Determine the (X, Y) coordinate at the center of the cell enclosing the given text.  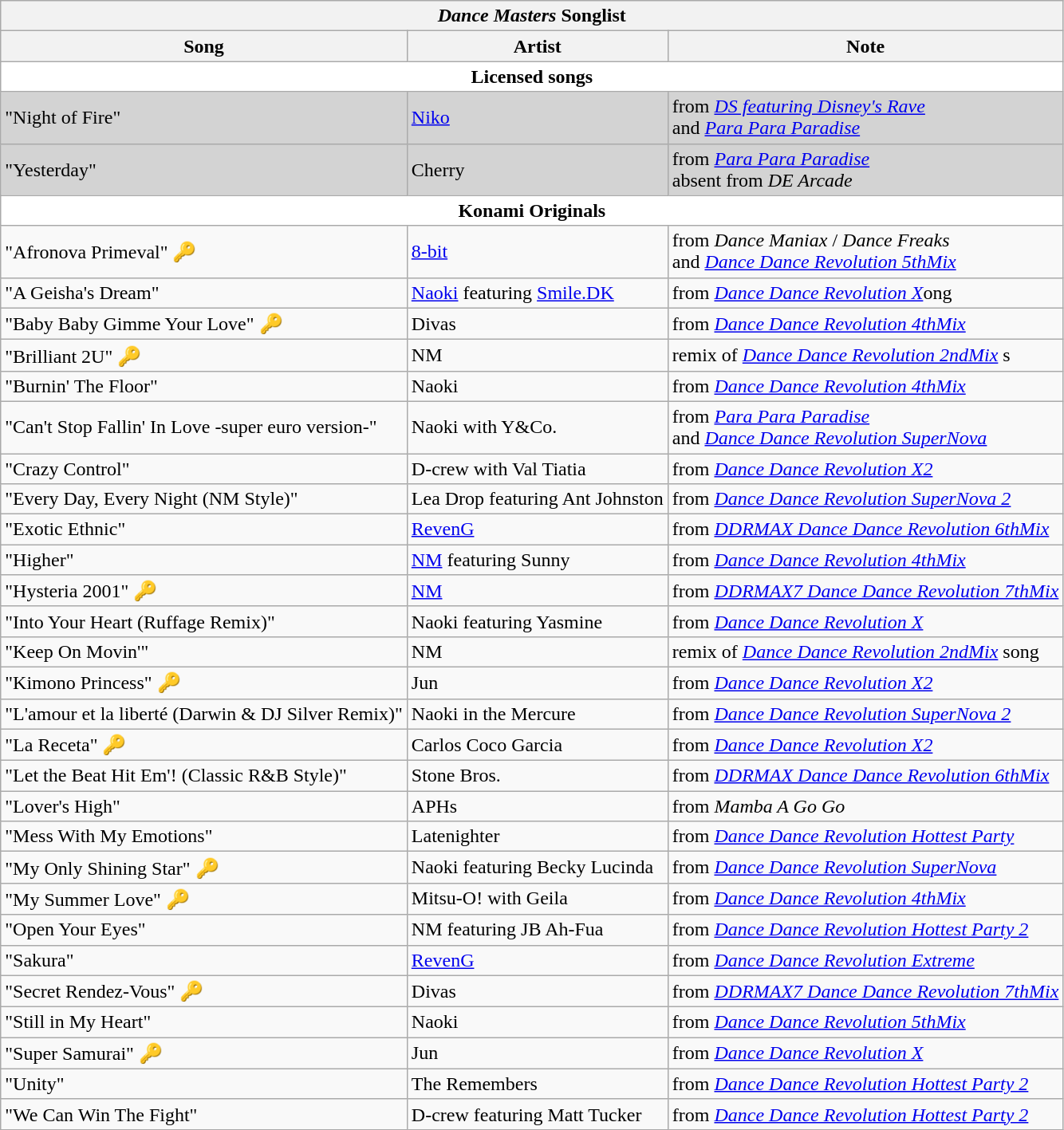
Carlos Coco Garcia (538, 745)
Naoki with Y&Co. (538, 427)
from Para Para Paradiseabsent from DE Arcade (865, 169)
APHs (538, 806)
"Higher" (204, 560)
NM featuring Sunny (538, 560)
"My Summer Love" 🔑 (204, 899)
Artist (538, 46)
Song (204, 46)
"Lover's High" (204, 806)
NM featuring JB Ah-Fua (538, 930)
"Into Your Heart (Ruffage Remix)" (204, 621)
from Dance Dance Revolution Xong (865, 293)
from DS featuring Disney's Raveand Para Para Paradise (865, 118)
"Unity" (204, 1084)
"L'amour et la liberté (Darwin & DJ Silver Remix)" (204, 714)
"Every Day, Every Night (NM Style)" (204, 499)
The Remembers (538, 1084)
"Sakura" (204, 960)
Naoki featuring Yasmine (538, 621)
from Dance Maniax / Dance Freaks and Dance Dance Revolution 5thMix (865, 252)
from Dance Dance Revolution SuperNova (865, 868)
Naoki featuring Smile.DK (538, 293)
"We Can Win The Fight" (204, 1114)
"Night of Fire" (204, 118)
"Keep On Movin'" (204, 652)
"Yesterday" (204, 169)
"A Geisha's Dream" (204, 293)
Latenighter (538, 837)
D-crew with Val Tiatia (538, 468)
"My Only Shining Star" 🔑 (204, 868)
from Para Para Paradiseand Dance Dance Revolution SuperNova (865, 427)
"Afronova Primeval" 🔑 (204, 252)
Stone Bros. (538, 776)
D-crew featuring Matt Tucker (538, 1114)
"Can't Stop Fallin' In Love -super euro version-" (204, 427)
"La Receta" 🔑 (204, 745)
8-bit (538, 252)
Niko (538, 118)
"Kimono Princess" 🔑 (204, 683)
Konami Originals (532, 211)
"Let the Beat Hit Em'! (Classic R&B Style)" (204, 776)
remix of Dance Dance Revolution 2ndMix s (865, 356)
Lea Drop featuring Ant Johnston (538, 499)
from Dance Dance Revolution Hottest Party (865, 837)
"Open Your Eyes" (204, 930)
Mitsu-O! with Geila (538, 899)
Licensed songs (532, 77)
"Burnin' The Floor" (204, 386)
Naoki featuring Becky Lucinda (538, 868)
"Crazy Control" (204, 468)
"Secret Rendez-Vous" 🔑 (204, 991)
from Mamba A Go Go (865, 806)
Dance Masters Songlist (532, 16)
"Mess With My Emotions" (204, 837)
from Dance Dance Revolution 5thMix (865, 1022)
"Exotic Ethnic" (204, 530)
remix of Dance Dance Revolution 2ndMix song (865, 652)
"Still in My Heart" (204, 1022)
"Brilliant 2U" 🔑 (204, 356)
from Dance Dance Revolution Extreme (865, 960)
"Baby Baby Gimme Your Love" 🔑 (204, 324)
Cherry (538, 169)
"Super Samurai" 🔑 (204, 1053)
"Hysteria 2001" 🔑 (204, 591)
Naoki in the Mercure (538, 714)
Note (865, 46)
